From the cell containing the given text, extract its center point as [X, Y] coordinate. 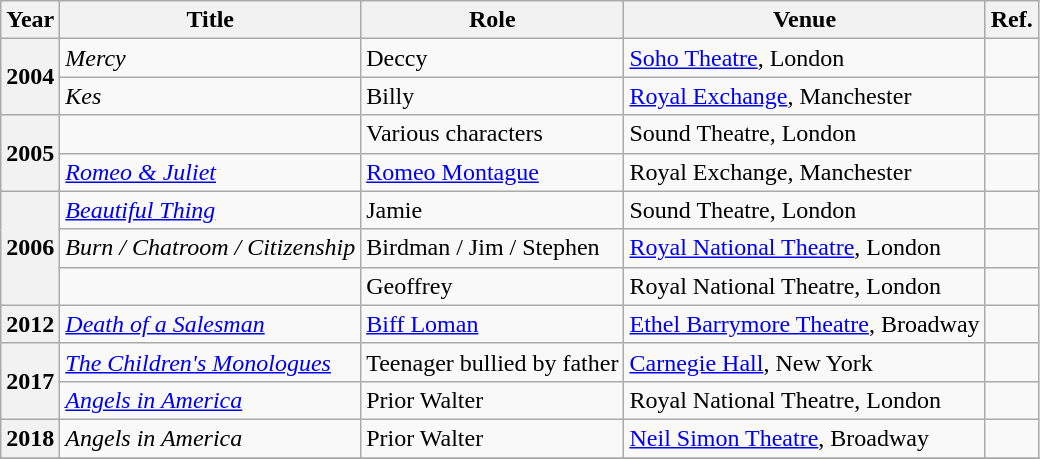
Ethel Barrymore Theatre, Broadway [804, 324]
Venue [804, 20]
Ref. [1012, 20]
2004 [30, 77]
Carnegie Hall, New York [804, 362]
Kes [210, 96]
Role [492, 20]
2005 [30, 153]
Birdman / Jim / Stephen [492, 248]
Title [210, 20]
Billy [492, 96]
Soho Theatre, London [804, 58]
Deccy [492, 58]
Teenager bullied by father [492, 362]
The Children's Monologues [210, 362]
2012 [30, 324]
Romeo & Juliet [210, 172]
Romeo Montague [492, 172]
Various characters [492, 134]
2006 [30, 248]
2018 [30, 438]
Death of a Salesman [210, 324]
Neil Simon Theatre, Broadway [804, 438]
Beautiful Thing [210, 210]
Geoffrey [492, 286]
Jamie [492, 210]
Biff Loman [492, 324]
2017 [30, 381]
Mercy [210, 58]
Burn / Chatroom / Citizenship [210, 248]
Year [30, 20]
